Locate the cell with the specified text and output its (X, Y) center coordinate. 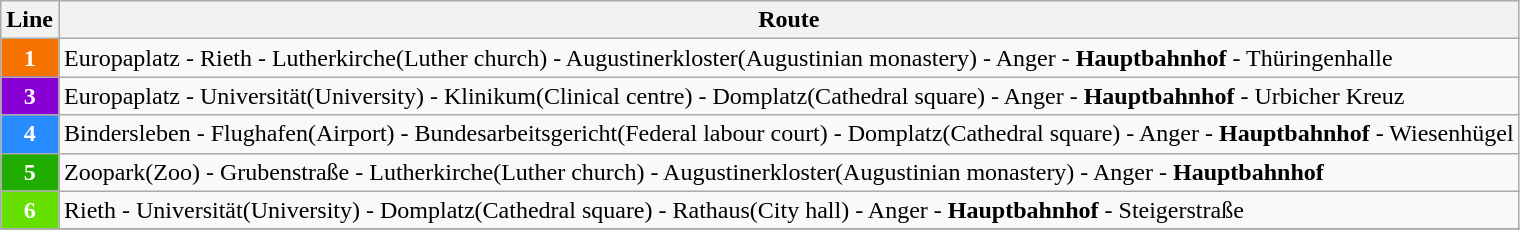
4 (30, 134)
Zoopark(Zoo) - Grubenstraße - Lutherkirche(Luther church) - Augustinerkloster(Augustinian monastery) - Anger - Hauptbahnhof (788, 172)
6 (30, 210)
Europaplatz - Rieth - Lutherkirche(Luther church) - Augustinerkloster(Augustinian monastery) - Anger - Hauptbahnhof - Thüringenhalle (788, 58)
Route (788, 20)
1 (30, 58)
5 (30, 172)
Line (30, 20)
Bindersleben - Flughafen(Airport) - Bundesarbeitsgericht(Federal labour court) - Domplatz(Cathedral square) - Anger - Hauptbahnhof - Wiesenhügel (788, 134)
Europaplatz - Universität(University) - Klinikum(Clinical centre) - Domplatz(Cathedral square) - Anger - Hauptbahnhof - Urbicher Kreuz (788, 96)
3 (30, 96)
Rieth - Universität(University) - Domplatz(Cathedral square) - Rathaus(City hall) - Anger - Hauptbahnhof - Steigerstraße (788, 210)
